Scan for the cell matching the given text and deliver its [x, y] coordinate at center. 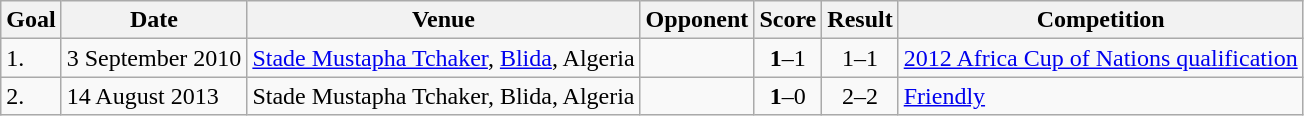
Result [860, 20]
2–2 [860, 96]
Score [788, 20]
Date [154, 20]
2012 Africa Cup of Nations qualification [1100, 58]
1–0 [788, 96]
Competition [1100, 20]
2. [31, 96]
14 August 2013 [154, 96]
3 September 2010 [154, 58]
Friendly [1100, 96]
Venue [444, 20]
1. [31, 58]
Opponent [697, 20]
Goal [31, 20]
